Determine the [X, Y] coordinate at the center of the cell enclosing the given text.  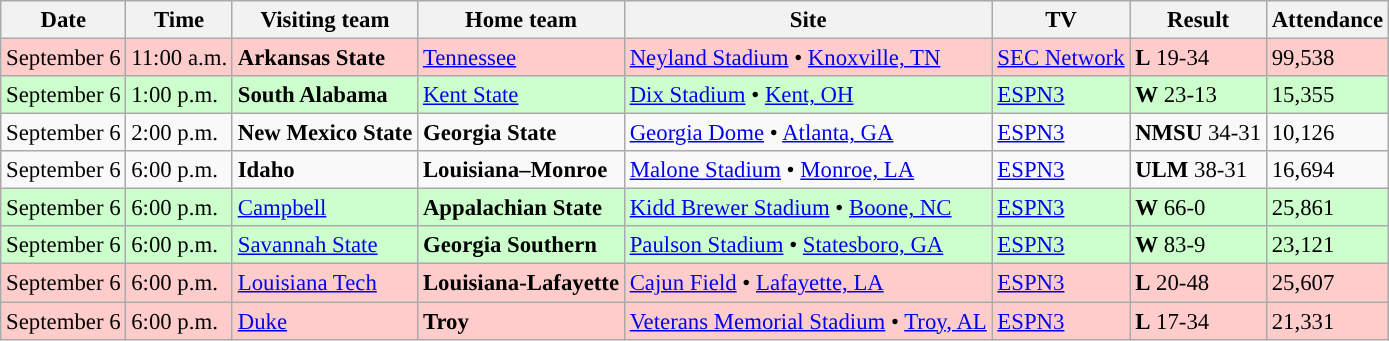
Troy [522, 321]
Arkansas State [324, 58]
23,121 [1327, 245]
ULM 38-31 [1198, 170]
Veterans Memorial Stadium • Troy, AL [808, 321]
W 66-0 [1198, 208]
NMSU 34-31 [1198, 133]
Home team [522, 20]
Tennessee [522, 58]
Georgia Southern [522, 245]
2:00 p.m. [180, 133]
L 19-34 [1198, 58]
25,607 [1327, 283]
Georgia State [522, 133]
21,331 [1327, 321]
Paulson Stadium • Statesboro, GA [808, 245]
99,538 [1327, 58]
South Alabama [324, 95]
Appalachian State [522, 208]
Kent State [522, 95]
Time [180, 20]
New Mexico State [324, 133]
Louisiana-Lafayette [522, 283]
16,694 [1327, 170]
25,861 [1327, 208]
11:00 a.m. [180, 58]
TV [1061, 20]
L 17-34 [1198, 321]
W 83-9 [1198, 245]
10,126 [1327, 133]
Savannah State [324, 245]
Dix Stadium • Kent, OH [808, 95]
Duke [324, 321]
Idaho [324, 170]
Campbell [324, 208]
Site [808, 20]
Malone Stadium • Monroe, LA [808, 170]
Result [1198, 20]
Attendance [1327, 20]
Kidd Brewer Stadium • Boone, NC [808, 208]
Georgia Dome • Atlanta, GA [808, 133]
SEC Network [1061, 58]
Date [64, 20]
W 23-13 [1198, 95]
Visiting team [324, 20]
Louisiana–Monroe [522, 170]
Louisiana Tech [324, 283]
15,355 [1327, 95]
Neyland Stadium • Knoxville, TN [808, 58]
Cajun Field • Lafayette, LA [808, 283]
1:00 p.m. [180, 95]
L 20-48 [1198, 283]
